Identify which cell holds the provided text, then report its (x, y) central coordinate. 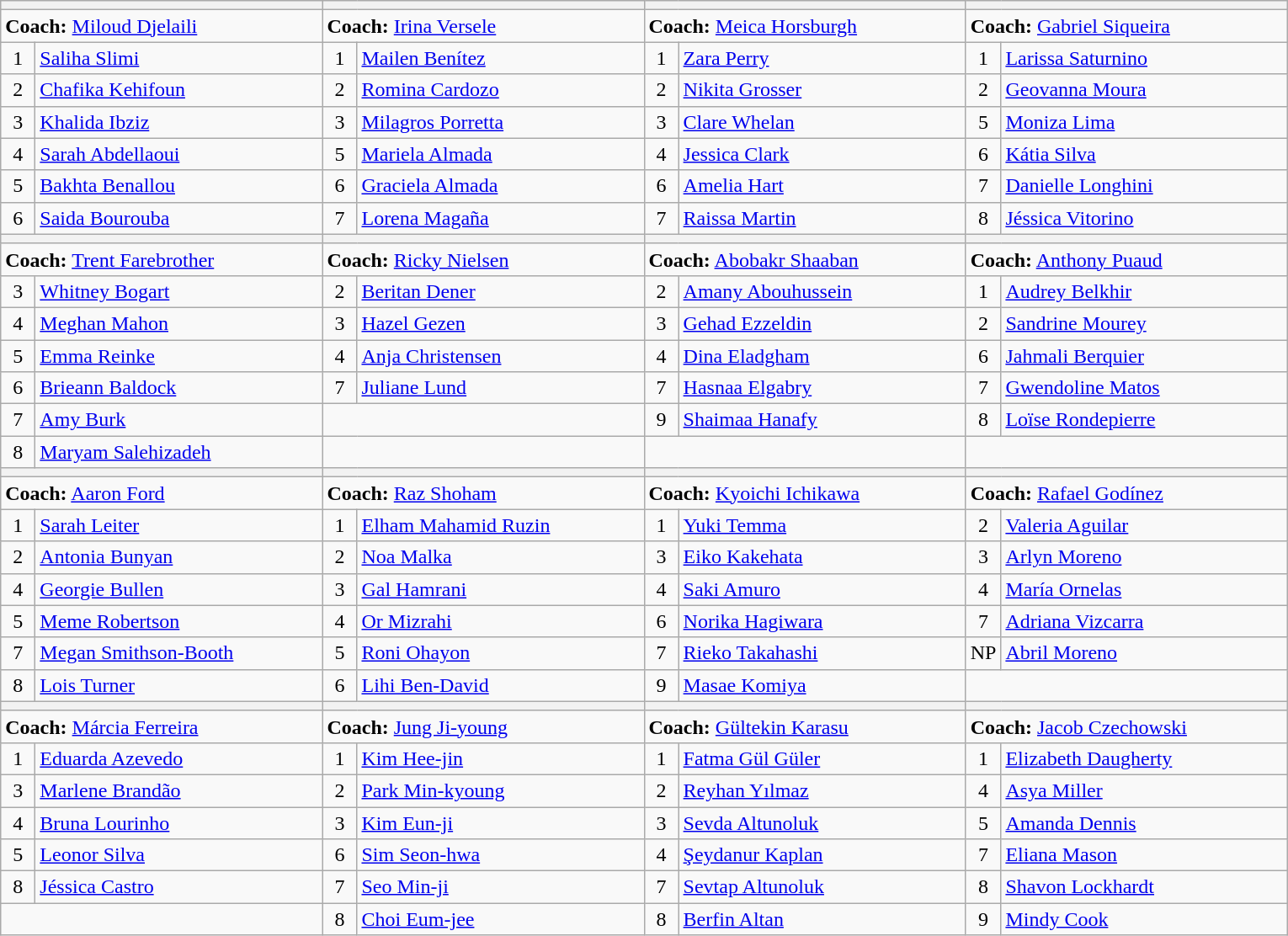
Audrey Belkhir (1145, 291)
Arlyn Moreno (1145, 557)
Kim Eun-ji (500, 822)
Jessica Clark (822, 154)
Noa Malka (500, 557)
Danielle Longhini (1145, 186)
Coach: Anthony Puaud (1126, 259)
NP (983, 653)
Megan Smithson-Booth (178, 653)
Berfin Altan (822, 919)
Elizabeth Daugherty (1145, 758)
Hasnaa Elgabry (822, 388)
Coach: Irina Versele (483, 26)
Meme Robertson (178, 621)
Coach: Gabriel Siqueira (1126, 26)
Amanda Dennis (1145, 822)
Milagros Porretta (500, 122)
Coach: Aaron Ford (162, 493)
Coach: Rafael Godínez (1126, 493)
Meghan Mahon (178, 323)
Valeria Aguilar (1145, 525)
Elham Mahamid Ruzin (500, 525)
Lorena Magaña (500, 218)
Loïse Rondepierre (1145, 420)
Mariela Almada (500, 154)
Jahmali Berquier (1145, 356)
Abril Moreno (1145, 653)
Juliane Lund (500, 388)
Sevda Altunoluk (822, 822)
Eiko Kakehata (822, 557)
Gal Hamrani (500, 589)
Yuki Temma (822, 525)
Reyhan Yılmaz (822, 790)
Leonor Silva (178, 855)
Adriana Vizcarra (1145, 621)
Choi Eum-jee (500, 919)
Zara Perry (822, 58)
Clare Whelan (822, 122)
Coach: Kyoichi Ichikawa (805, 493)
Raissa Martin (822, 218)
Asya Miller (1145, 790)
Beritan Dener (500, 291)
Sarah Leiter (178, 525)
Coach: Márcia Ferreira (162, 726)
Amelia Hart (822, 186)
Lihi Ben-David (500, 685)
Chafika Kehifoun (178, 90)
Rieko Takahashi (822, 653)
Coach: Miloud Djelaili (162, 26)
Mailen Benítez (500, 58)
Roni Ohayon (500, 653)
Gehad Ezzeldin (822, 323)
Coach: Trent Farebrother (162, 259)
Amy Burk (178, 420)
Bakhta Benallou (178, 186)
Georgie Bullen (178, 589)
Emma Reinke (178, 356)
Bruna Lourinho (178, 822)
Whitney Bogart (178, 291)
Seo Min-ji (500, 887)
Marlene Brandão (178, 790)
Fatma Gül Güler (822, 758)
Anja Christensen (500, 356)
Coach: Raz Shoham (483, 493)
Hazel Gezen (500, 323)
Kim Hee-jin (500, 758)
Coach: Jacob Czechowski (1126, 726)
Romina Cardozo (500, 90)
Moniza Lima (1145, 122)
Saki Amuro (822, 589)
Jéssica Vitorino (1145, 218)
Saliha Slimi (178, 58)
Or Mizrahi (500, 621)
Coach: Abobakr Shaaban (805, 259)
Mindy Cook (1145, 919)
Khalida Ibziz (178, 122)
Sevtap Altunoluk (822, 887)
Jéssica Castro (178, 887)
Lois Turner (178, 685)
Coach: Gültekin Karasu (805, 726)
Geovanna Moura (1145, 90)
Maryam Salehizadeh (178, 452)
Graciela Almada (500, 186)
Coach: Jung Ji-young (483, 726)
Şeydanur Kaplan (822, 855)
María Ornelas (1145, 589)
Antonia Bunyan (178, 557)
Dina Eladgham (822, 356)
Sarah Abdellaoui (178, 154)
Coach: Meica Horsburgh (805, 26)
Nikita Grosser (822, 90)
Norika Hagiwara (822, 621)
Eliana Mason (1145, 855)
Larissa Saturnino (1145, 58)
Eduarda Azevedo (178, 758)
Amany Abouhussein (822, 291)
Coach: Ricky Nielsen (483, 259)
Brieann Baldock (178, 388)
Sandrine Mourey (1145, 323)
Shavon Lockhardt (1145, 887)
Kátia Silva (1145, 154)
Sim Seon-hwa (500, 855)
Masae Komiya (822, 685)
Park Min-kyoung (500, 790)
Saida Bourouba (178, 218)
Shaimaa Hanafy (822, 420)
Gwendoline Matos (1145, 388)
